Capture the cell that displays the provided text and extract its (X, Y) central coordinate. 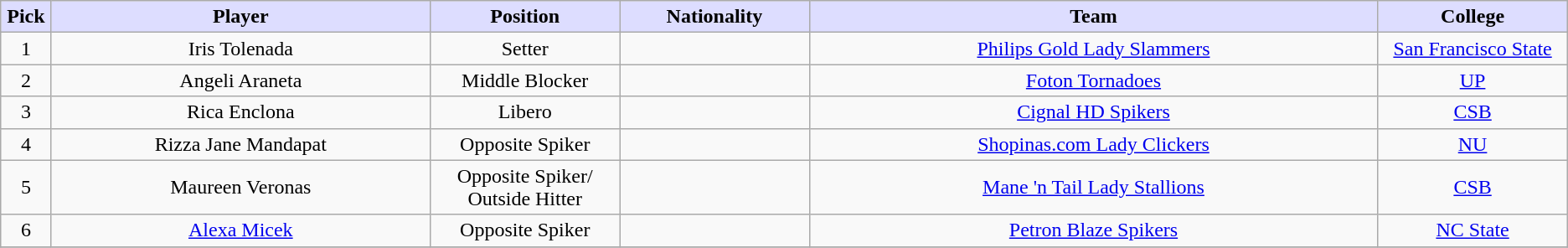
Libero (525, 112)
2 (26, 80)
Cignal HD Spikers (1094, 112)
College (1473, 17)
NC State (1473, 230)
Pick (26, 17)
Mane 'n Tail Lady Stallions (1094, 188)
Middle Blocker (525, 80)
Angeli Araneta (241, 80)
Maureen Veronas (241, 188)
1 (26, 49)
San Francisco State (1473, 49)
Rica Enclona (241, 112)
Setter (525, 49)
Alexa Micek (241, 230)
Petron Blaze Spikers (1094, 230)
Player (241, 17)
Opposite Spiker/Outside Hitter (525, 188)
6 (26, 230)
UP (1473, 80)
Team (1094, 17)
Position (525, 17)
4 (26, 144)
3 (26, 112)
Foton Tornadoes (1094, 80)
Iris Tolenada (241, 49)
NU (1473, 144)
Rizza Jane Mandapat (241, 144)
Nationality (714, 17)
Philips Gold Lady Slammers (1094, 49)
Shopinas.com Lady Clickers (1094, 144)
5 (26, 188)
